Capture the cell that displays the provided text and extract its [X, Y] central coordinate. 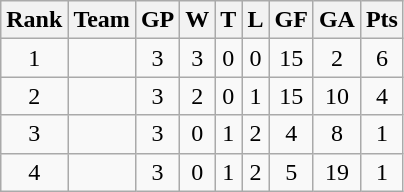
Team [102, 20]
8 [336, 134]
10 [336, 96]
5 [291, 172]
GF [291, 20]
Pts [382, 20]
6 [382, 58]
W [198, 20]
19 [336, 172]
GA [336, 20]
L [256, 20]
T [228, 20]
GP [157, 20]
Rank [34, 20]
